From the cell containing the given text, extract its center point as [X, Y] coordinate. 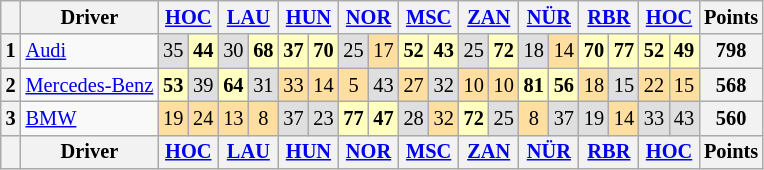
44 [203, 51]
39 [203, 85]
47 [384, 118]
5 [353, 85]
64 [233, 85]
28 [414, 118]
3 [11, 118]
27 [414, 85]
81 [534, 85]
23 [323, 118]
35 [173, 51]
1 [11, 51]
24 [203, 118]
BMW [90, 118]
568 [731, 85]
53 [173, 85]
22 [654, 85]
30 [233, 51]
17 [384, 51]
Audi [90, 51]
560 [731, 118]
49 [684, 51]
Mercedes-Benz [90, 85]
31 [263, 85]
13 [233, 118]
2 [11, 85]
56 [564, 85]
68 [263, 51]
798 [731, 51]
